Provide the (X, Y) coordinate of the cell's center where the given text is located.  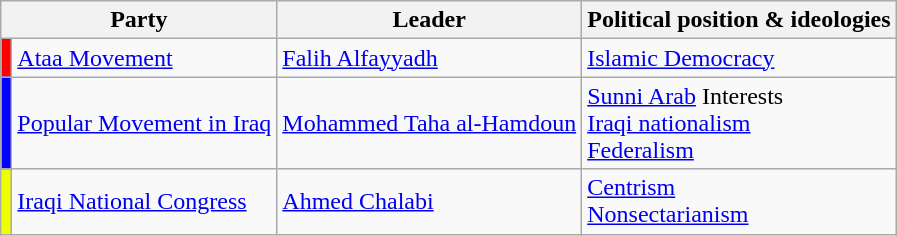
Ataa Movement (144, 58)
Falih Alfayyadh (430, 58)
Political position & ideologies (739, 20)
Islamic Democracy (739, 58)
CentrismNonsectarianism (739, 202)
Party (139, 20)
Ahmed Chalabi (430, 202)
Iraqi National Congress (144, 202)
Leader (430, 20)
Popular Movement in Iraq (144, 123)
Mohammed Taha al-Hamdoun (430, 123)
Sunni Arab InterestsIraqi nationalismFederalism (739, 123)
